Scan for the cell matching the given text and deliver its [X, Y] coordinate at center. 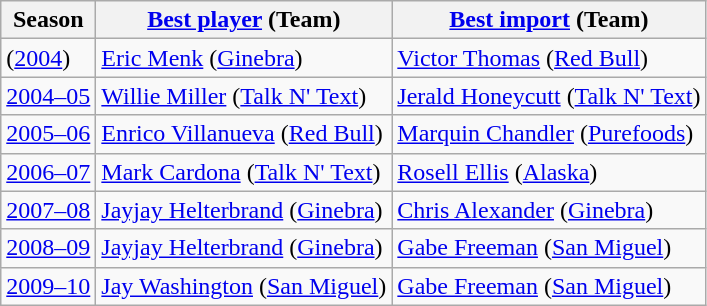
Best import (Team) [549, 20]
Enrico Villanueva (Red Bull) [244, 134]
Best player (Team) [244, 20]
Mark Cardona (Talk N' Text) [244, 172]
Marquin Chandler (Purefoods) [549, 134]
Victor Thomas (Red Bull) [549, 58]
2005–06 [48, 134]
2009–10 [48, 286]
(2004) [48, 58]
2007–08 [48, 210]
Jay Washington (San Miguel) [244, 286]
Rosell Ellis (Alaska) [549, 172]
2004–05 [48, 96]
Eric Menk (Ginebra) [244, 58]
Willie Miller (Talk N' Text) [244, 96]
Jerald Honeycutt (Talk N' Text) [549, 96]
2006–07 [48, 172]
2008–09 [48, 248]
Season [48, 20]
Chris Alexander (Ginebra) [549, 210]
